Return (x, y) of the center of cell containing provided text 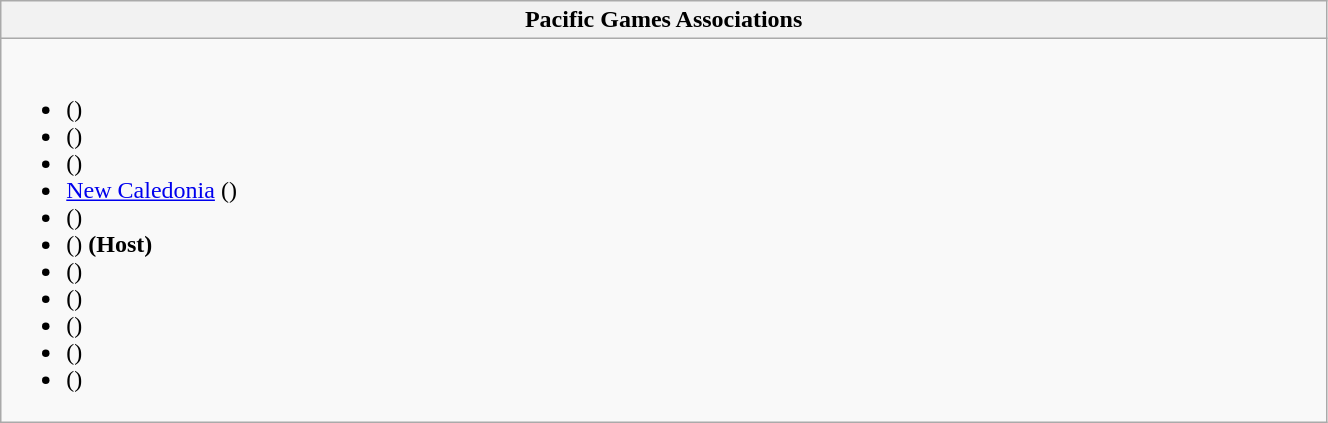
() () () New Caledonia () () () (Host) () () () () () (664, 230)
Pacific Games Associations (664, 20)
